Determine the [x, y] coordinate at the center of the cell enclosing the given text.  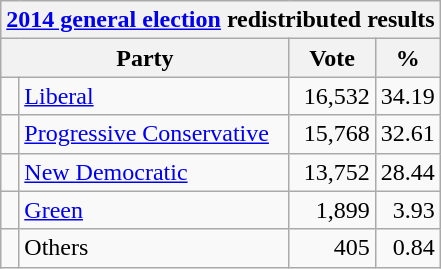
405 [332, 248]
16,532 [332, 96]
13,752 [332, 172]
% [408, 58]
3.93 [408, 210]
34.19 [408, 96]
Others [154, 248]
28.44 [408, 172]
Vote [332, 58]
15,768 [332, 134]
32.61 [408, 134]
Progressive Conservative [154, 134]
0.84 [408, 248]
Green [154, 210]
1,899 [332, 210]
Party [145, 58]
2014 general election redistributed results [220, 20]
New Democratic [154, 172]
Liberal [154, 96]
